Locate the cell with the specified text and output its [X, Y] center coordinate. 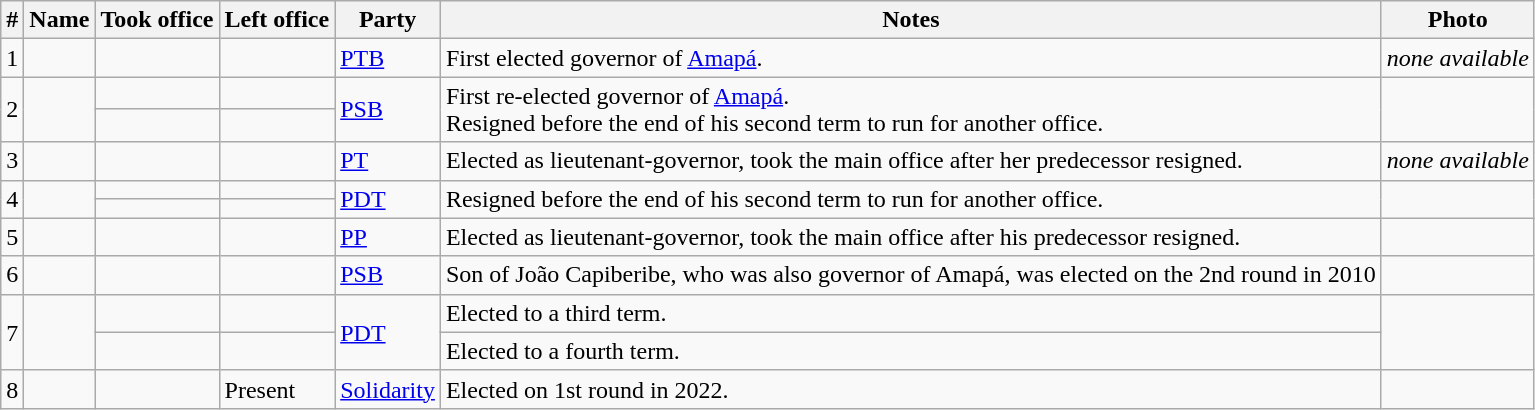
Son of João Capiberibe, who was also governor of Amapá, was elected on the 2nd round in 2010 [910, 275]
Notes [910, 20]
4 [12, 199]
Resigned before the end of his second term to run for another office. [910, 199]
5 [12, 237]
Solidarity [388, 389]
Name [60, 20]
PTB [388, 58]
3 [12, 161]
8 [12, 389]
2 [12, 110]
Left office [277, 20]
Party [388, 20]
Elected as lieutenant-governor, took the main office after her predecessor resigned. [910, 161]
First re-elected governor of Amapá. Resigned before the end of his second term to run for another office. [910, 110]
Elected to a third term. [910, 313]
Elected to a fourth term. [910, 351]
PT [388, 161]
Photo [1458, 20]
PP [388, 237]
Elected as lieutenant-governor, took the main office after his predecessor resigned. [910, 237]
6 [12, 275]
# [12, 20]
7 [12, 332]
1 [12, 58]
Present [277, 389]
First elected governor of Amapá. [910, 58]
Elected on 1st round in 2022. [910, 389]
Took office [157, 20]
